Find where the given text appears and provide that cell's center as (x, y) coordinate. 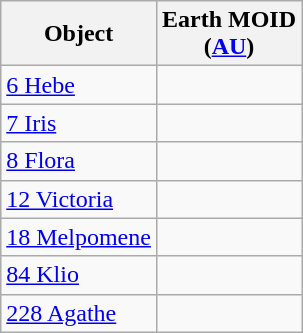
6 Hebe (79, 85)
18 Melpomene (79, 237)
8 Flora (79, 161)
84 Klio (79, 275)
12 Victoria (79, 199)
228 Agathe (79, 313)
Earth MOID(AU) (228, 34)
Object (79, 34)
7 Iris (79, 123)
